Return the (X, Y) coordinate for the center point of the cell that contains the specified text.  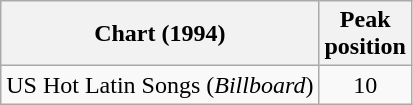
US Hot Latin Songs (Billboard) (160, 85)
10 (365, 85)
Chart (1994) (160, 34)
Peakposition (365, 34)
